From the cell containing the given text, extract its center point as (x, y) coordinate. 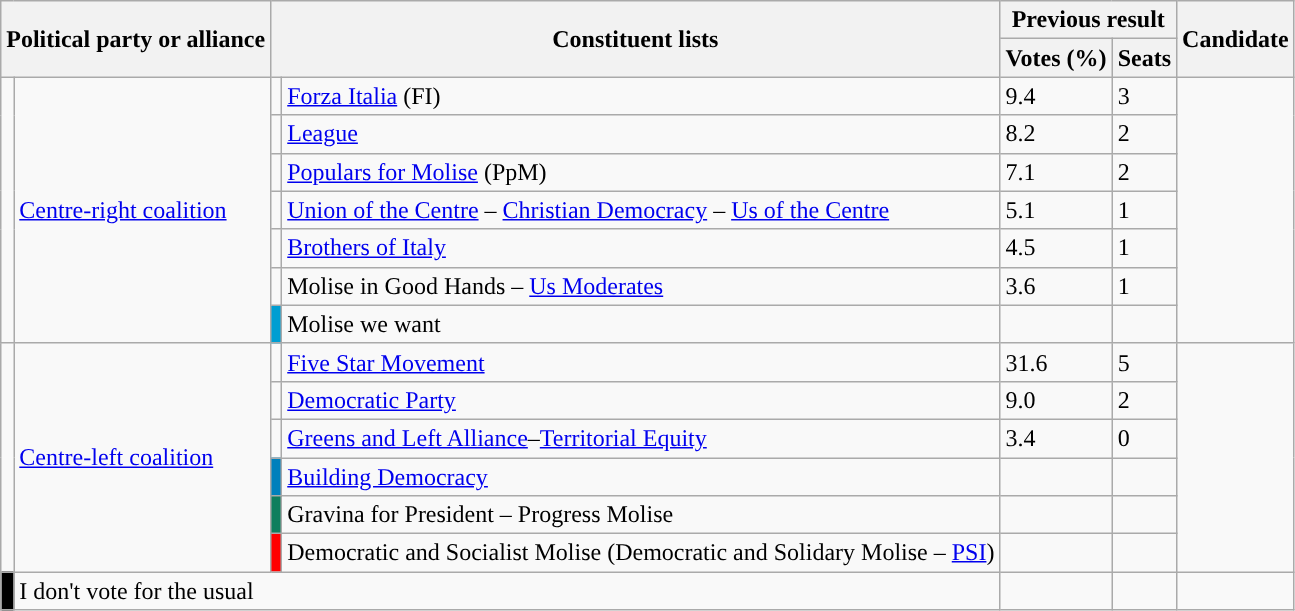
Votes (%) (1056, 58)
Greens and Left Alliance–Territorial Equity (641, 438)
3.4 (1056, 438)
I don't vote for the usual (507, 591)
3.6 (1056, 286)
Populars for Molise (PpM) (641, 172)
3 (1144, 96)
9.0 (1056, 400)
Building Democracy (641, 477)
Centre-left coalition (142, 457)
Constituent lists (636, 39)
Gravina for President – Progress Molise (641, 515)
Union of the Centre – Christian Democracy – Us of the Centre (641, 210)
Democratic and Socialist Molise (Democratic and Solidary Molise – PSI) (641, 553)
Brothers of Italy (641, 248)
Centre-right coalition (142, 210)
Candidate (1236, 39)
Political party or alliance (136, 39)
Democratic Party (641, 400)
Molise we want (641, 324)
4.5 (1056, 248)
31.6 (1056, 362)
7.1 (1056, 172)
9.4 (1056, 96)
Molise in Good Hands – Us Moderates (641, 286)
Previous result (1088, 20)
Five Star Movement (641, 362)
5.1 (1056, 210)
Forza Italia (FI) (641, 96)
8.2 (1056, 134)
0 (1144, 438)
5 (1144, 362)
League (641, 134)
Seats (1144, 58)
